For the text-containing cell, return its midpoint in (X, Y) coordinate format. 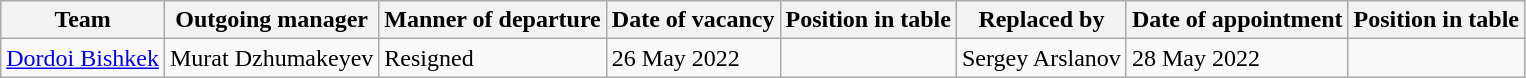
Dordoi Bishkek (83, 58)
Resigned (492, 58)
28 May 2022 (1237, 58)
Replaced by (1041, 20)
Sergey Arslanov (1041, 58)
Date of appointment (1237, 20)
26 May 2022 (693, 58)
Manner of departure (492, 20)
Murat Dzhumakeyev (271, 58)
Date of vacancy (693, 20)
Outgoing manager (271, 20)
Team (83, 20)
